Extract the (X, Y) coordinate from the center of the cell holding the provided text.  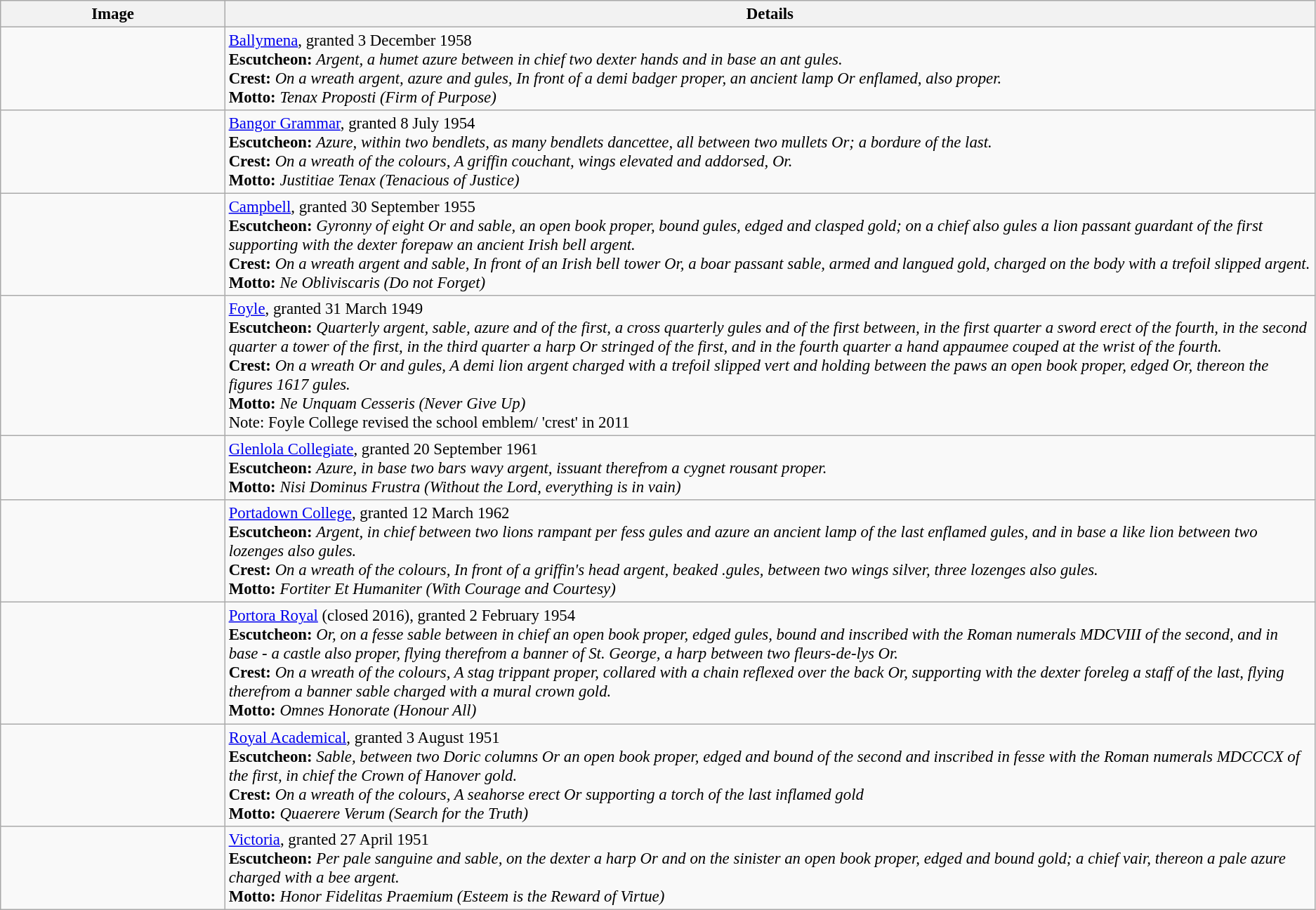
Image (113, 14)
Details (770, 14)
